Find where the given text appears and provide that cell's center as [X, Y] coordinate. 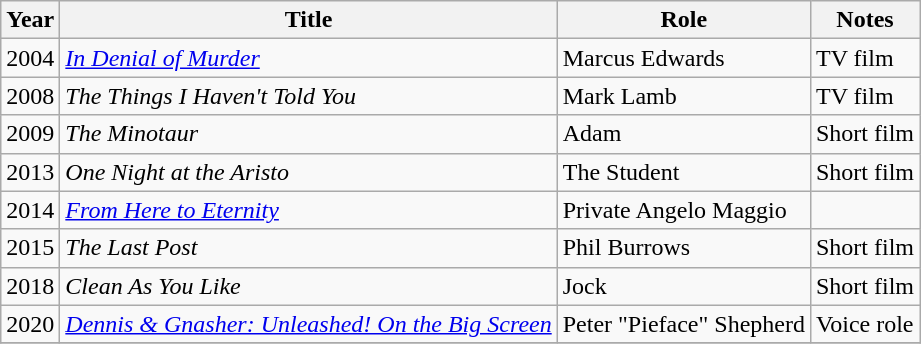
Jock [684, 286]
Marcus Edwards [684, 58]
From Here to Eternity [308, 210]
The Minotaur [308, 134]
Voice role [864, 324]
Title [308, 20]
Role [684, 20]
Mark Lamb [684, 96]
The Student [684, 172]
The Last Post [308, 248]
Private Angelo Maggio [684, 210]
Dennis & Gnasher: Unleashed! On the Big Screen [308, 324]
2014 [30, 210]
The Things I Haven't Told You [308, 96]
Adam [684, 134]
2013 [30, 172]
2015 [30, 248]
Peter "Pieface" Shepherd [684, 324]
2008 [30, 96]
Clean As You Like [308, 286]
Notes [864, 20]
Phil Burrows [684, 248]
2020 [30, 324]
2009 [30, 134]
One Night at the Aristo [308, 172]
2004 [30, 58]
Year [30, 20]
2018 [30, 286]
In Denial of Murder [308, 58]
